Locate the cell with the specified text and output its (x, y) center coordinate. 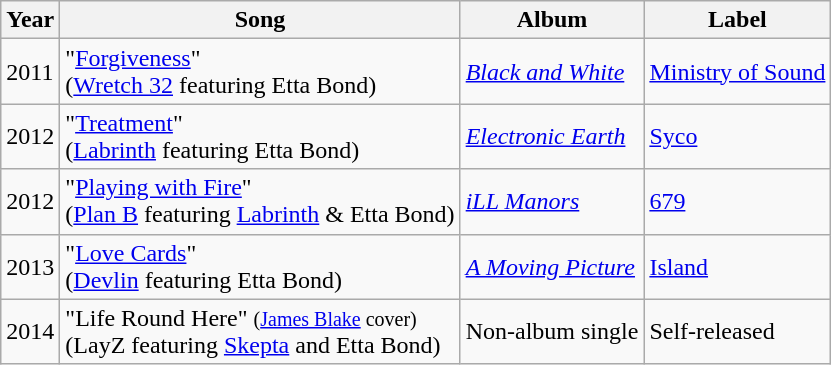
679 (738, 202)
Island (738, 266)
Non-album single (552, 332)
"Love Cards"(Devlin featuring Etta Bond) (260, 266)
Self-released (738, 332)
Ministry of Sound (738, 72)
Year (30, 20)
Electronic Earth (552, 136)
Label (738, 20)
Syco (738, 136)
"Treatment"(Labrinth featuring Etta Bond) (260, 136)
"Life Round Here" (James Blake cover)(LayZ featuring Skepta and Etta Bond) (260, 332)
Song (260, 20)
"Forgiveness"(Wretch 32 featuring Etta Bond) (260, 72)
Black and White (552, 72)
2011 (30, 72)
2014 (30, 332)
2013 (30, 266)
"Playing with Fire"(Plan B featuring Labrinth & Etta Bond) (260, 202)
A Moving Picture (552, 266)
Album (552, 20)
iLL Manors (552, 202)
